Pinpoint the cell where the given text exists, returning its [x, y] midpoint coordinate. 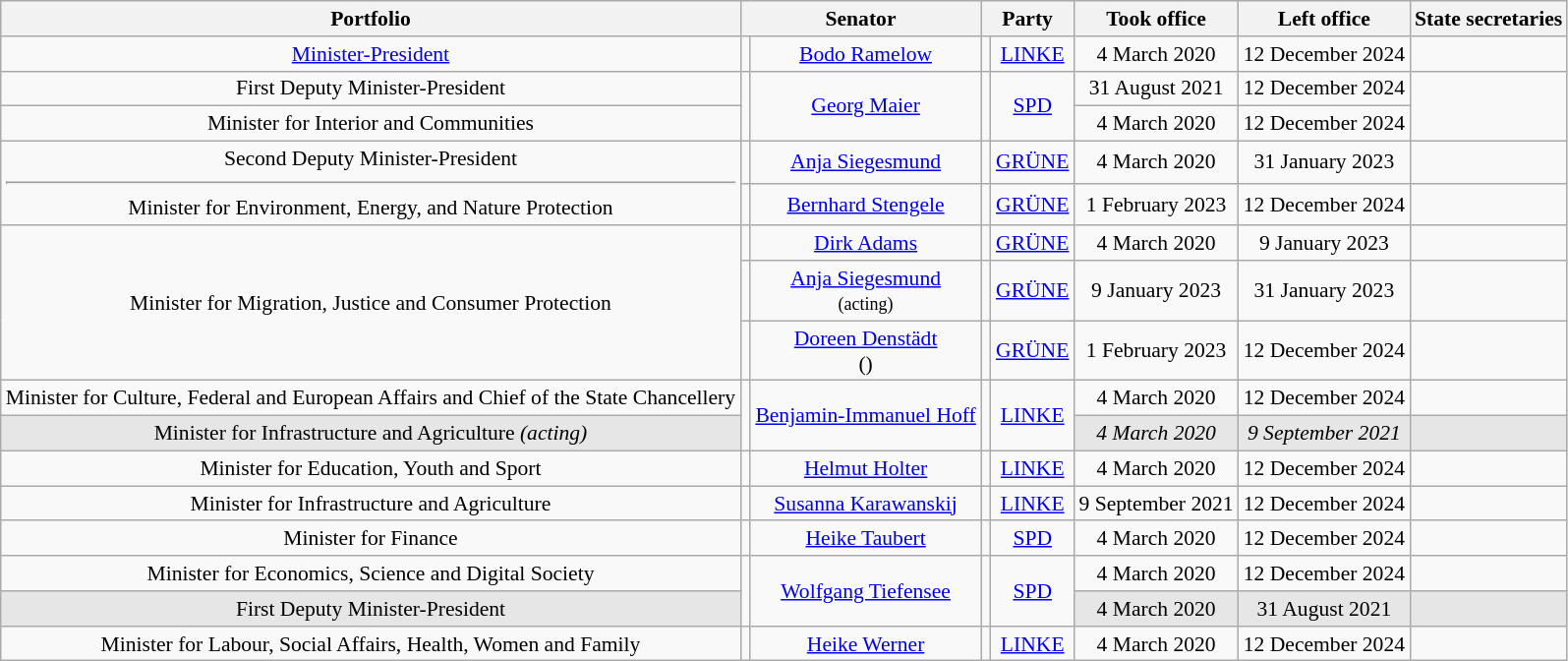
Bernhard Stengele [865, 205]
Benjamin-Immanuel Hoff [865, 415]
State secretaries [1488, 19]
Minister for Culture, Federal and European Affairs and Chief of the State Chancellery [371, 398]
Anja Siegesmund(acting) [865, 291]
Georg Maier [865, 106]
Portfolio [371, 19]
Minister for Interior and Communities [371, 124]
Minister for Infrastructure and Agriculture (acting) [371, 434]
Bodo Ramelow [865, 54]
Susanna Karawanskij [865, 504]
Minister for Infrastructure and Agriculture [371, 504]
Anja Siegesmund [865, 163]
Helmut Holter [865, 468]
Doreen Denstädt() [865, 350]
Party [1028, 19]
Minister-President [371, 54]
Wolfgang Tiefensee [865, 590]
Minister for Migration, Justice and Consumer Protection [371, 303]
Dirk Adams [865, 243]
Minister for Finance [371, 539]
Minister for Education, Youth and Sport [371, 468]
Minister for Economics, Science and Digital Society [371, 573]
Senator [861, 19]
Left office [1324, 19]
Heike Taubert [865, 539]
Second Deputy Minister-PresidentMinister for Environment, Energy, and Nature Protection [371, 184]
Took office [1156, 19]
